Locate the cell with the specified text and output its (x, y) center coordinate. 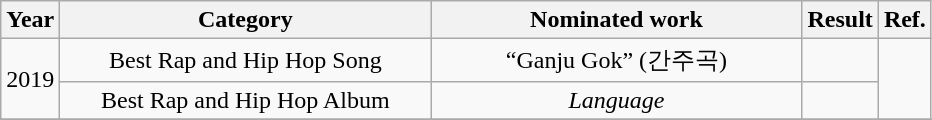
Best Rap and Hip Hop Song (246, 60)
Best Rap and Hip Hop Album (246, 100)
“Ganju Gok” (간주곡) (616, 60)
2019 (30, 80)
Year (30, 20)
Result (840, 20)
Nominated work (616, 20)
Ref. (904, 20)
Language (616, 100)
Category (246, 20)
